Pinpoint the cell where the given text exists, returning its (x, y) midpoint coordinate. 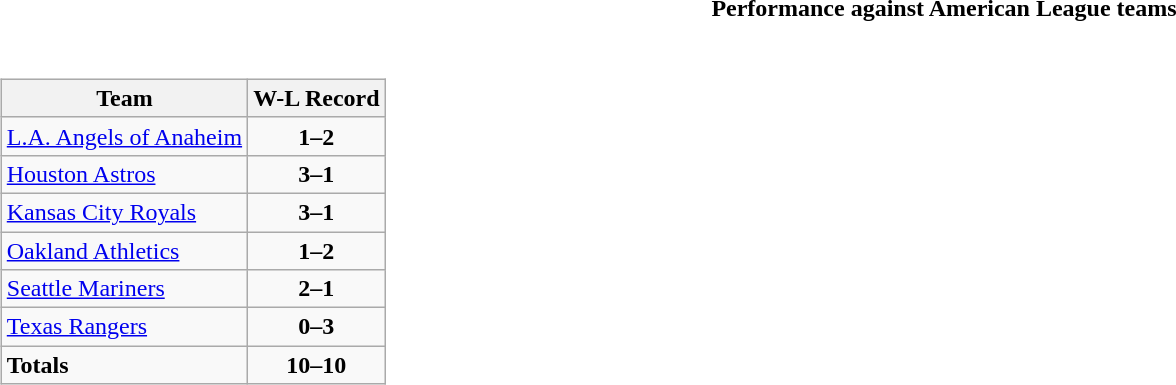
Texas Rangers (124, 327)
0–3 (316, 327)
10–10 (316, 365)
Totals (124, 365)
Houston Astros (124, 174)
Seattle Mariners (124, 289)
Kansas City Royals (124, 212)
W-L Record (316, 98)
Team (124, 98)
L.A. Angels of Anaheim (124, 136)
Oakland Athletics (124, 251)
2–1 (316, 289)
